Locate the cell with the specified text and output its (x, y) center coordinate. 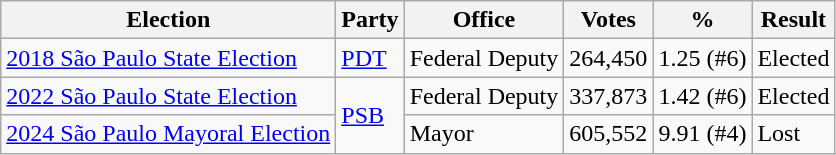
2018 São Paulo State Election (168, 58)
Mayor (484, 134)
2024 São Paulo Mayoral Election (168, 134)
1.25 (#6) (702, 58)
605,552 (608, 134)
Result (794, 20)
Votes (608, 20)
% (702, 20)
337,873 (608, 96)
9.91 (#4) (702, 134)
Party (370, 20)
2022 São Paulo State Election (168, 96)
Election (168, 20)
PSB (370, 115)
264,450 (608, 58)
Lost (794, 134)
PDT (370, 58)
1.42 (#6) (702, 96)
Office (484, 20)
